Identify which cell holds the provided text, then report its [x, y] central coordinate. 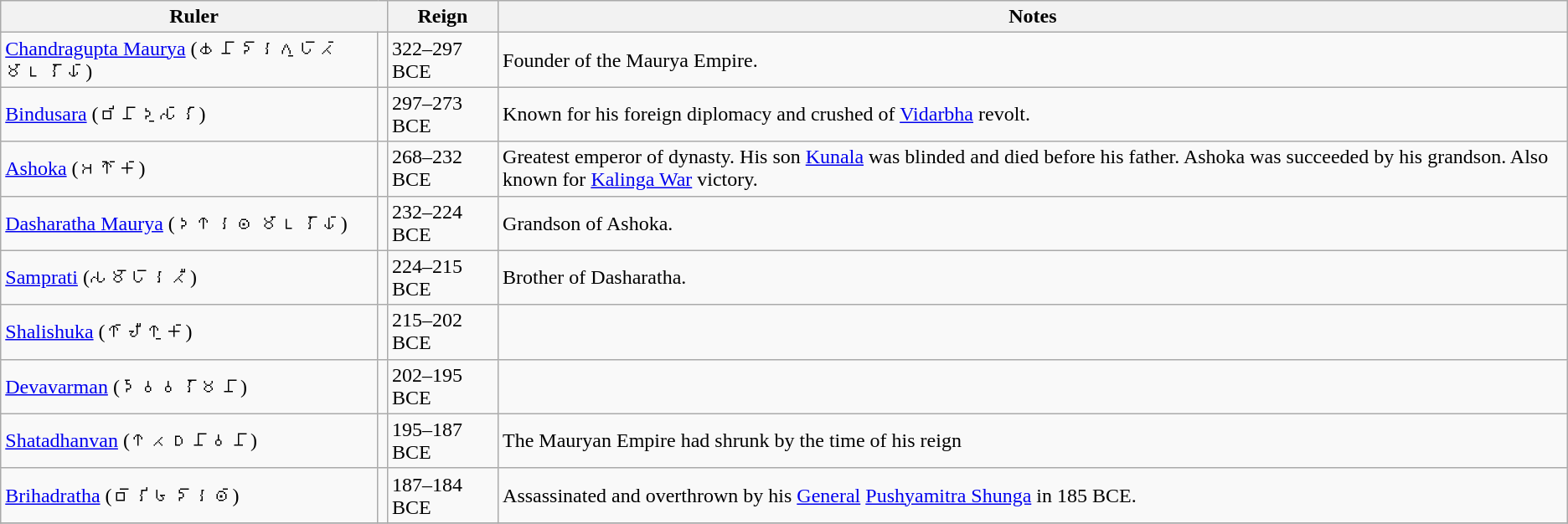
Brihadratha (𑀩𑁆𑀭𑀺𑀳𑀤𑁆𑀭𑀣𑀸) [189, 496]
232–224 BCE [442, 223]
Chandragupta Maurya (𑀙𑀦𑁆𑀤𑁆𑀭𑀕𑀼𑀧𑁆𑀢𑀸 𑀫𑀸𑀉𑀭𑁆𑀬𑀸) [189, 60]
Grandson of Ashoka. [1034, 223]
224–215 BCE [442, 278]
Samprati (𑀲𑀫𑁆𑀧𑁆𑀭𑀢𑀻) [189, 278]
Ashoka (𑀅𑀰𑁄𑀓𑀸) [189, 169]
Devavarman (𑀤𑁂𑀯𑀯𑀭𑁆𑀫𑀦𑁆) [189, 387]
Shatadhanvan (𑀰𑀢𑀥𑀦𑁆𑀯𑀦𑁆) [189, 440]
Known for his foreign diplomacy and crushed of Vidarbha revolt. [1034, 114]
195–187 BCE [442, 440]
Founder of the Maurya Empire. [1034, 60]
Bindusara (𑀩𑀺𑀦𑁆𑀤𑀼𑀲𑀸𑀭𑀸) [189, 114]
187–184 BCE [442, 496]
Assassinated and overthrown by his General Pushyamitra Shunga in 185 BCE. [1034, 496]
202–195 BCE [442, 387]
215–202 BCE [442, 331]
268–232 BCE [442, 169]
Ruler [194, 17]
Brother of Dasharatha. [1034, 278]
Reign [442, 17]
Notes [1034, 17]
Shalishuka (𑀰𑀸𑀮𑀻𑀰𑀼𑀓𑀸) [189, 331]
322–297 BCE [442, 60]
Dasharatha Maurya (𑀤𑀰𑀭𑀣 𑀫𑀸𑀉𑀭𑁆𑀬𑀸) [189, 223]
297–273 BCE [442, 114]
The Mauryan Empire had shrunk by the time of his reign [1034, 440]
